Pinpoint the cell where the given text exists, returning its (x, y) midpoint coordinate. 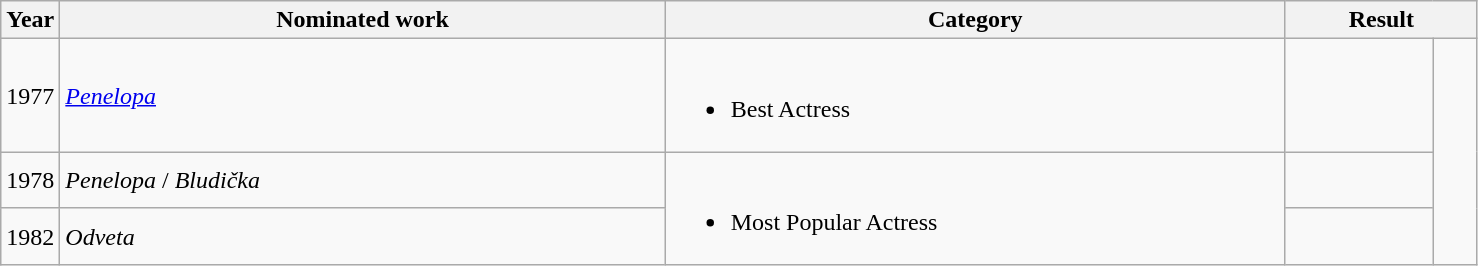
Category (975, 20)
1982 (30, 236)
1977 (30, 96)
1978 (30, 180)
Result (1381, 20)
Odveta (362, 236)
Nominated work (362, 20)
Best Actress (975, 96)
Most Popular Actress (975, 208)
Penelopa (362, 96)
Year (30, 20)
Penelopa / Bludička (362, 180)
